Determine the (x, y) coordinate at the center of the cell enclosing the given text.  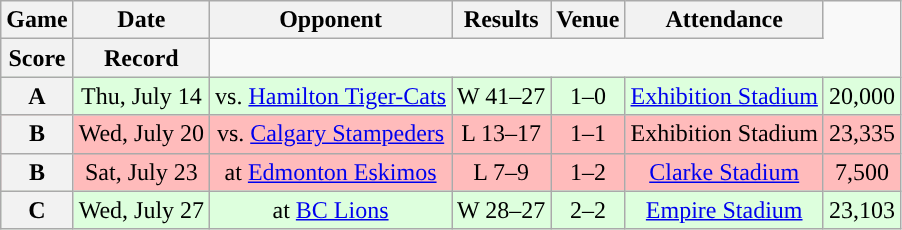
Results (502, 20)
Empire Stadium (724, 210)
A (37, 96)
2–2 (588, 210)
7,500 (862, 172)
Score (37, 58)
20,000 (862, 96)
Opponent (331, 20)
at Edmonton Eskimos (331, 172)
1–2 (588, 172)
L 13–17 (502, 134)
Thu, July 14 (141, 96)
Venue (588, 20)
1–0 (588, 96)
vs. Calgary Stampeders (331, 134)
Wed, July 27 (141, 210)
Attendance (724, 20)
Sat, July 23 (141, 172)
Game (37, 20)
Date (141, 20)
W 41–27 (502, 96)
C (37, 210)
23,103 (862, 210)
1–1 (588, 134)
Clarke Stadium (724, 172)
Wed, July 20 (141, 134)
at BC Lions (331, 210)
23,335 (862, 134)
Record (141, 58)
W 28–27 (502, 210)
vs. Hamilton Tiger-Cats (331, 96)
L 7–9 (502, 172)
